Locate the cell with the specified text and output its (x, y) center coordinate. 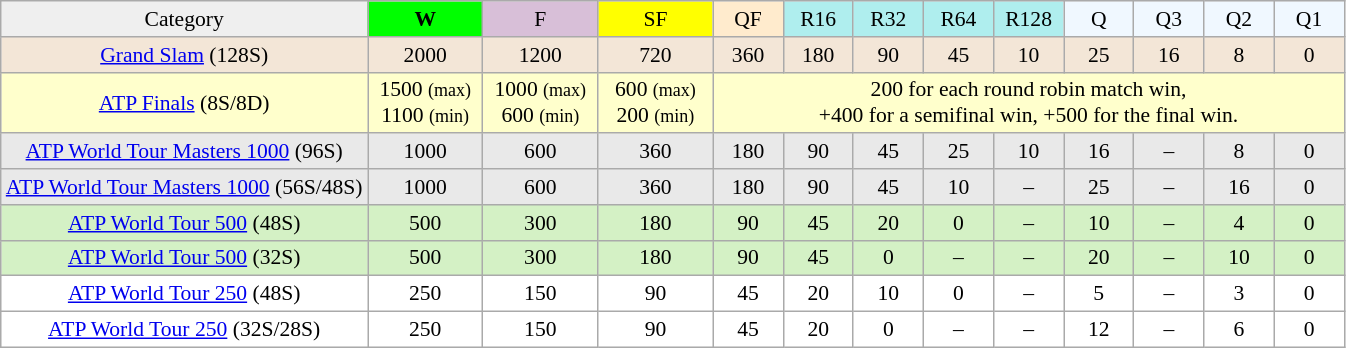
5 (1099, 294)
W (426, 19)
Category (184, 19)
R128 (1028, 19)
6 (1239, 330)
Q3 (1169, 19)
1000 (max) 600 (min) (540, 102)
600 (max) 200 (min) (656, 102)
Q (1099, 19)
ATP World Tour 500 (48S) (184, 223)
ATP Finals (8S/8D) (184, 102)
1500 (max) 1100 (min) (426, 102)
SF (656, 19)
720 (656, 55)
Q1 (1309, 19)
1200 (540, 55)
Grand Slam (128S) (184, 55)
R16 (818, 19)
200 for each round robin match win, +400 for a semifinal win, +500 for the final win. (1028, 102)
ATP World Tour 250 (48S) (184, 294)
Q2 (1239, 19)
ATP World Tour 500 (32S) (184, 258)
ATP World Tour Masters 1000 (56S/48S) (184, 187)
ATP World Tour 250 (32S/28S) (184, 330)
R64 (958, 19)
F (540, 19)
12 (1099, 330)
3 (1239, 294)
4 (1239, 223)
2000 (426, 55)
ATP World Tour Masters 1000 (96S) (184, 152)
QF (748, 19)
R32 (888, 19)
